Find where the given text appears and provide that cell's center as [x, y] coordinate. 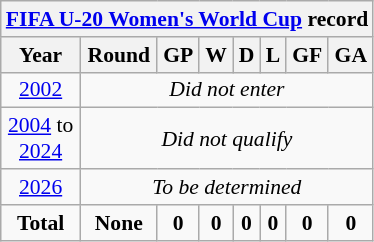
FIFA U-20 Women's World Cup record [188, 19]
Did not enter [226, 90]
D [246, 55]
L [273, 55]
Year [41, 55]
Did not qualify [226, 138]
W [216, 55]
To be determined [226, 187]
2004 to 2024 [41, 138]
GF [307, 55]
2026 [41, 187]
Round [118, 55]
2002 [41, 90]
None [118, 223]
GA [350, 55]
GP [178, 55]
Total [41, 223]
